Pinpoint the cell where the given text exists, returning its (x, y) midpoint coordinate. 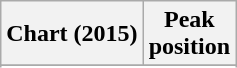
Chart (2015) (72, 34)
Peakposition (189, 34)
